Capture the cell that displays the provided text and extract its (X, Y) central coordinate. 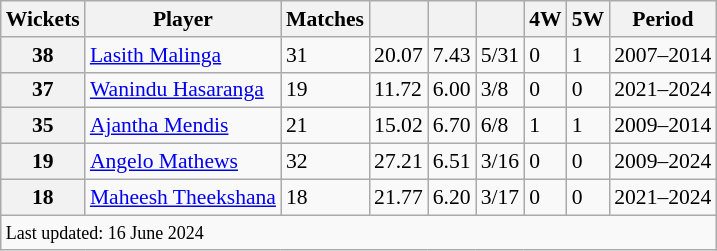
Lasith Malinga (183, 55)
3/17 (500, 197)
21.77 (398, 197)
7.43 (452, 55)
6.00 (452, 90)
Wanindu Hasaranga (183, 90)
2009–2024 (662, 162)
Angelo Mathews (183, 162)
Maheesh Theekshana (183, 197)
15.02 (398, 126)
11.72 (398, 90)
31 (325, 55)
38 (43, 55)
4W (546, 19)
35 (43, 126)
5W (588, 19)
32 (325, 162)
37 (43, 90)
27.21 (398, 162)
20.07 (398, 55)
6/8 (500, 126)
Matches (325, 19)
6.51 (452, 162)
Period (662, 19)
2007–2014 (662, 55)
5/31 (500, 55)
Last updated: 16 June 2024 (359, 233)
Ajantha Mendis (183, 126)
6.70 (452, 126)
3/16 (500, 162)
21 (325, 126)
2009–2014 (662, 126)
Player (183, 19)
Wickets (43, 19)
3/8 (500, 90)
6.20 (452, 197)
